Locate the cell with the specified text and output its (X, Y) center coordinate. 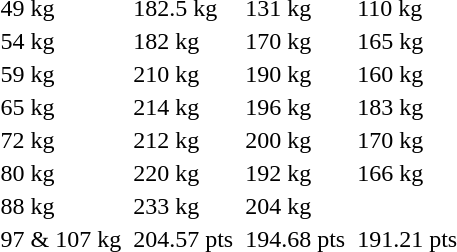
182 kg (184, 41)
214 kg (184, 107)
190 kg (296, 74)
200 kg (296, 140)
204 kg (296, 206)
212 kg (184, 140)
220 kg (184, 173)
192 kg (296, 173)
170 kg (296, 41)
233 kg (184, 206)
210 kg (184, 74)
196 kg (296, 107)
